Pinpoint the cell where the given text exists, returning its (x, y) midpoint coordinate. 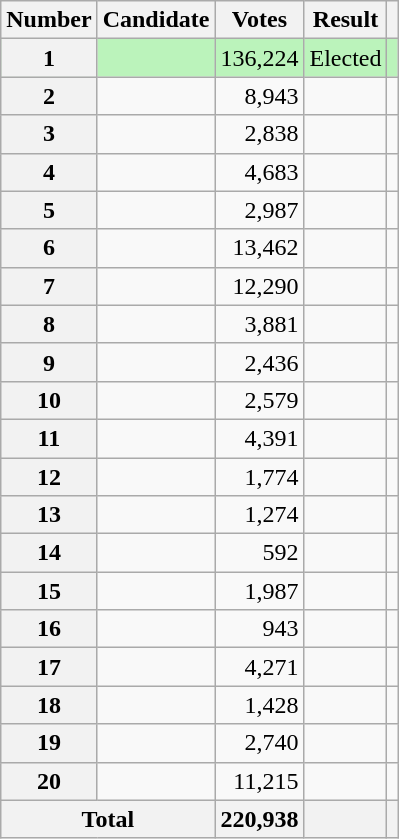
136,224 (260, 58)
5 (49, 210)
2,740 (260, 743)
10 (49, 400)
3,881 (260, 324)
4,391 (260, 438)
14 (49, 553)
8,943 (260, 96)
Elected (346, 58)
Total (108, 819)
1 (49, 58)
220,938 (260, 819)
2,987 (260, 210)
19 (49, 743)
3 (49, 134)
2,436 (260, 362)
12 (49, 477)
12,290 (260, 286)
2,838 (260, 134)
1,428 (260, 705)
8 (49, 324)
18 (49, 705)
Candidate (156, 20)
11,215 (260, 781)
16 (49, 629)
1,987 (260, 591)
943 (260, 629)
15 (49, 591)
2 (49, 96)
1,274 (260, 515)
592 (260, 553)
9 (49, 362)
13,462 (260, 248)
13 (49, 515)
4,271 (260, 667)
17 (49, 667)
Number (49, 20)
20 (49, 781)
7 (49, 286)
4,683 (260, 172)
Result (346, 20)
2,579 (260, 400)
11 (49, 438)
Votes (260, 20)
6 (49, 248)
1,774 (260, 477)
4 (49, 172)
